Find where the given text appears and provide that cell's center as [x, y] coordinate. 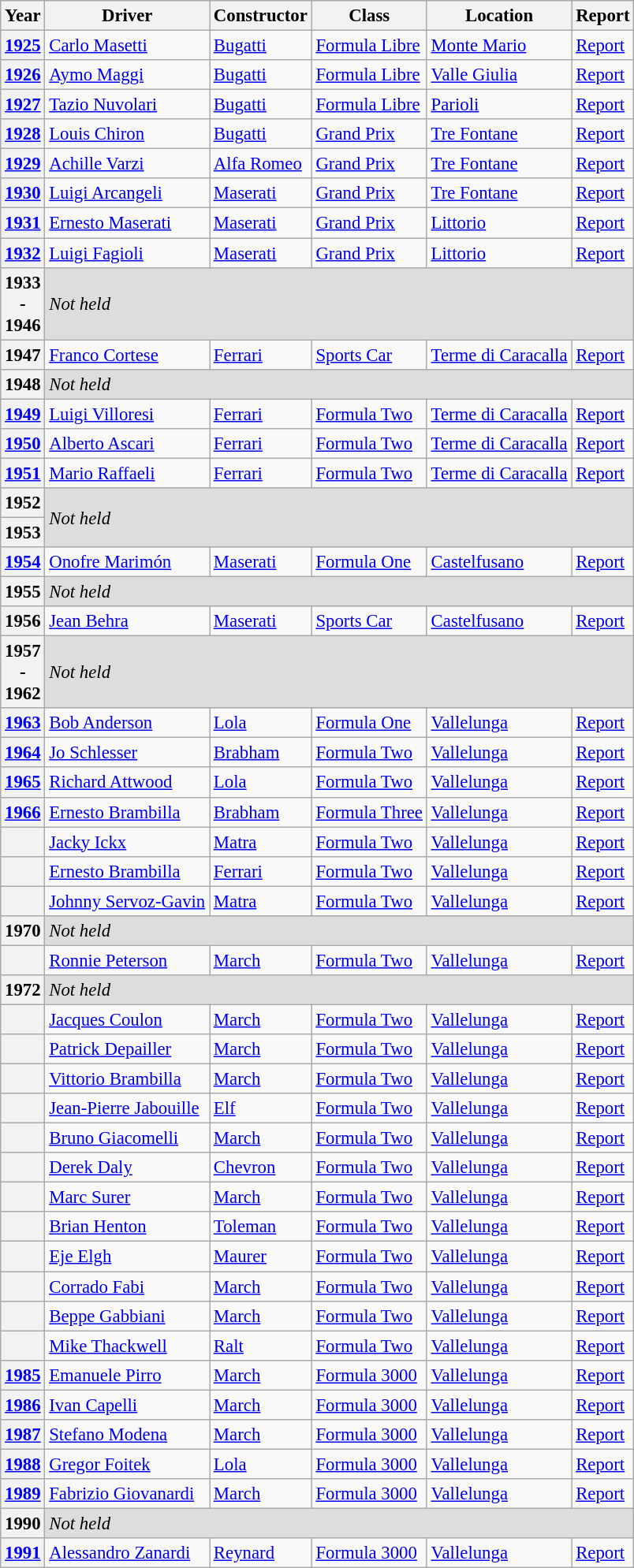
Aymo Maggi [128, 75]
1989 [23, 1494]
1988 [23, 1464]
Corrado Fabi [128, 1287]
Johnny Servoz-Gavin [128, 901]
Brian Henton [128, 1227]
Jean Behra [128, 621]
Patrick Depailler [128, 1049]
Achille Varzi [128, 164]
1963 [23, 723]
Reynard [261, 1553]
Mike Thackwell [128, 1346]
Toleman [261, 1227]
1932 [23, 253]
1987 [23, 1435]
Driver [128, 16]
1951 [23, 473]
Tazio Nuvolari [128, 105]
Alfa Romeo [261, 164]
Elf [261, 1108]
Ralt [261, 1346]
Maurer [261, 1257]
Alberto Ascari [128, 444]
Bruno Giacomelli [128, 1138]
1965 [23, 783]
1985 [23, 1375]
Beppe Gabbiani [128, 1316]
Bob Anderson [128, 723]
1933-1946 [23, 304]
1991 [23, 1553]
Alessandro Zanardi [128, 1553]
1929 [23, 164]
Marc Surer [128, 1197]
1970 [23, 931]
Louis Chiron [128, 134]
1955 [23, 592]
Class [369, 16]
Richard Attwood [128, 783]
1952 [23, 503]
1926 [23, 75]
Luigi Villoresi [128, 414]
1949 [23, 414]
1948 [23, 384]
1927 [23, 105]
1950 [23, 444]
Ronnie Peterson [128, 960]
Onofre Marimón [128, 562]
Jacky Ickx [128, 842]
1964 [23, 753]
Year [23, 16]
Eje Elgh [128, 1257]
1954 [23, 562]
Location [499, 16]
Constructor [261, 16]
Emanuele Pirro [128, 1375]
Luigi Arcangeli [128, 193]
Carlo Masetti [128, 46]
Stefano Modena [128, 1435]
Monte Mario [499, 46]
Luigi Fagioli [128, 253]
Derek Daly [128, 1168]
Chevron [261, 1168]
1953 [23, 532]
1925 [23, 46]
1947 [23, 355]
Formula Three [369, 812]
1957-1962 [23, 672]
Ernesto Maserati [128, 223]
Franco Cortese [128, 355]
Jo Schlesser [128, 753]
Valle Giulia [499, 75]
Mario Raffaeli [128, 473]
1931 [23, 223]
Ivan Capelli [128, 1405]
1930 [23, 193]
Jean-Pierre Jabouille [128, 1108]
1966 [23, 812]
1990 [23, 1523]
Vittorio Brambilla [128, 1079]
Jacques Coulon [128, 1019]
Parioli [499, 105]
1956 [23, 621]
1972 [23, 990]
1928 [23, 134]
Gregor Foitek [128, 1464]
1986 [23, 1405]
Fabrizio Giovanardi [128, 1494]
